Scan for the cell matching the given text and deliver its [X, Y] coordinate at center. 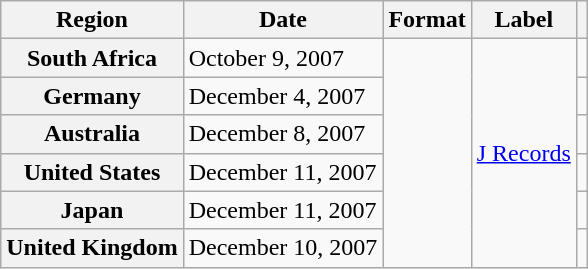
United Kingdom [92, 248]
December 10, 2007 [283, 248]
J Records [524, 153]
Date [283, 20]
December 8, 2007 [283, 134]
South Africa [92, 58]
October 9, 2007 [283, 58]
Label [524, 20]
Japan [92, 210]
Germany [92, 96]
Australia [92, 134]
Region [92, 20]
Format [427, 20]
December 4, 2007 [283, 96]
United States [92, 172]
